Determine the (x, y) coordinate at the center of the cell enclosing the given text.  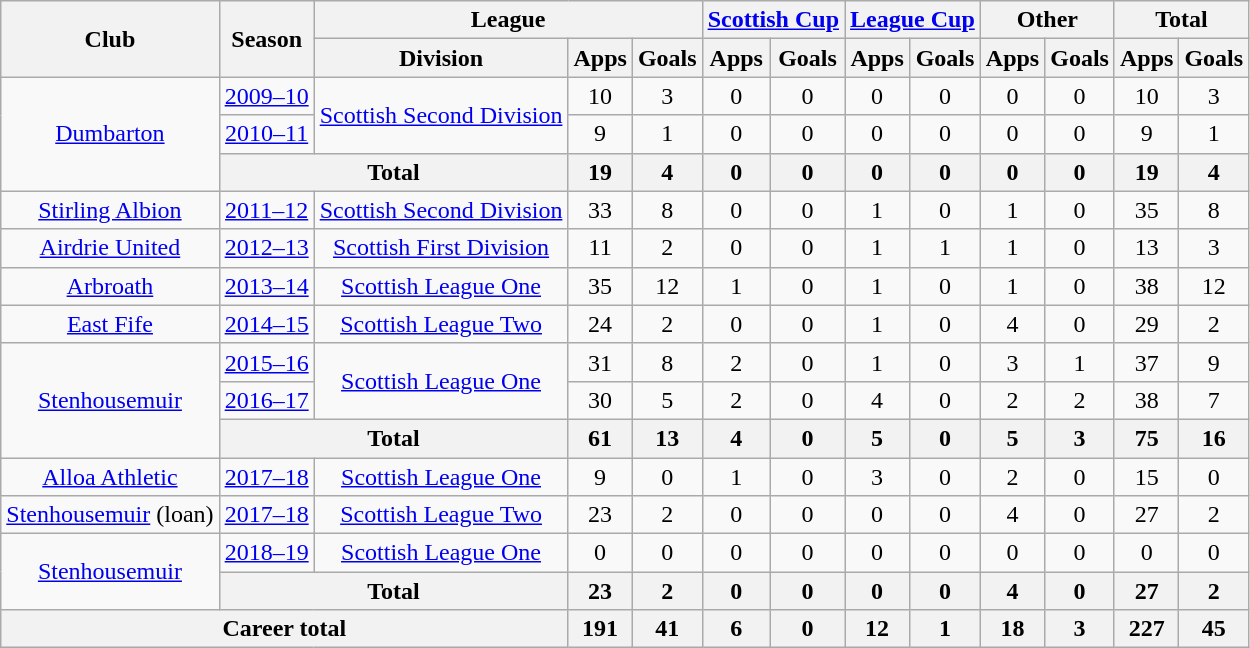
Stirling Albion (110, 210)
75 (1146, 438)
Division (441, 58)
2016–17 (266, 400)
Career total (284, 629)
15 (1146, 477)
East Fife (110, 324)
2010–11 (266, 134)
Season (266, 39)
31 (600, 362)
Airdrie United (110, 248)
41 (667, 629)
Club (110, 39)
11 (600, 248)
League Cup (913, 20)
16 (1214, 438)
Scottish First Division (441, 248)
Stenhousemuir (loan) (110, 515)
2015–16 (266, 362)
2011–12 (266, 210)
2012–13 (266, 248)
2009–10 (266, 96)
30 (600, 400)
6 (736, 629)
37 (1146, 362)
Other (1047, 20)
18 (1012, 629)
24 (600, 324)
Arbroath (110, 286)
2018–19 (266, 553)
2014–15 (266, 324)
League (508, 20)
2013–14 (266, 286)
Scottish Cup (773, 20)
33 (600, 210)
29 (1146, 324)
227 (1146, 629)
Dumbarton (110, 134)
191 (600, 629)
45 (1214, 629)
61 (600, 438)
Alloa Athletic (110, 477)
7 (1214, 400)
